Identify which cell holds the provided text, then report its (x, y) central coordinate. 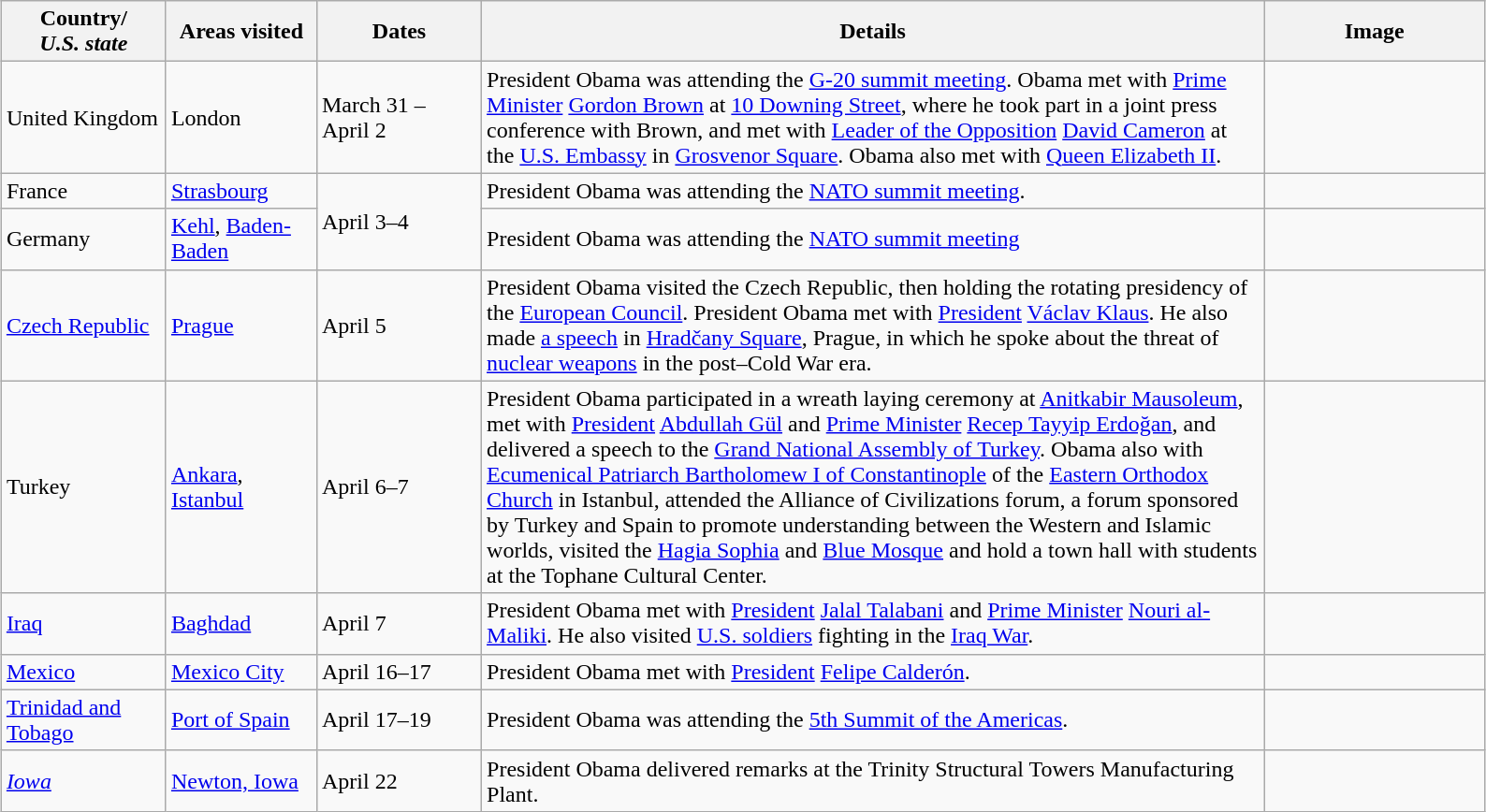
Iraq (83, 623)
Mexico City (241, 672)
Turkey (83, 486)
Trinidad and Tobago (83, 720)
Areas visited (241, 32)
April 6–7 (399, 486)
London (241, 118)
President Obama met with President Jalal Talabani and Prime Minister Nouri al-Maliki. He also visited U.S. soldiers fighting in the Iraq War. (873, 623)
Image (1375, 32)
April 7 (399, 623)
April 17–19 (399, 720)
Newton, Iowa (241, 780)
Prague (241, 326)
Baghdad (241, 623)
President Obama delivered remarks at the Trinity Structural Towers Manufacturing Plant. (873, 780)
Ankara, Istanbul (241, 486)
April 16–17 (399, 672)
April 5 (399, 326)
France (83, 191)
Country/U.S. state (83, 32)
Iowa (83, 780)
Strasbourg (241, 191)
United Kingdom (83, 118)
Port of Spain (241, 720)
President Obama met with President Felipe Calderón. (873, 672)
Czech Republic (83, 326)
Kehl, Baden-Baden (241, 239)
President Obama was attending the 5th Summit of the Americas. (873, 720)
March 31 – April 2 (399, 118)
Dates (399, 32)
President Obama was attending the NATO summit meeting (873, 239)
April 3–4 (399, 221)
Mexico (83, 672)
April 22 (399, 780)
Details (873, 32)
President Obama was attending the NATO summit meeting. (873, 191)
Germany (83, 239)
